For the text-containing cell, return its midpoint in (X, Y) coordinate format. 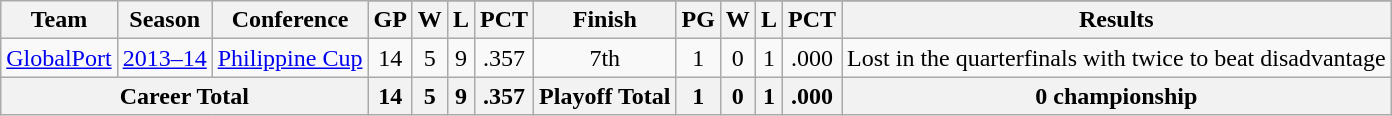
Playoff Total (605, 96)
Lost in the quarterfinals with twice to beat disadvantage (1117, 58)
GP (390, 20)
Season (164, 20)
2013–14 (164, 58)
Career Total (184, 96)
Philippine Cup (290, 58)
PG (698, 20)
GlobalPort (59, 58)
Conference (290, 20)
Finish (605, 20)
7th (605, 58)
Team (59, 20)
Results (1117, 20)
0 championship (1117, 96)
